Capture the cell that displays the provided text and extract its [X, Y] central coordinate. 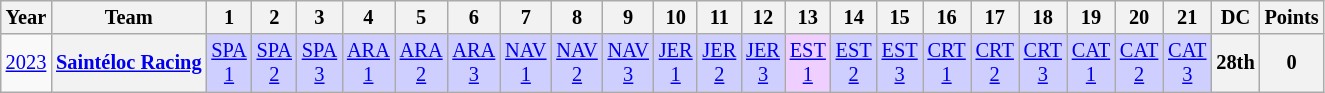
JER1 [676, 63]
6 [474, 17]
2 [274, 17]
JER3 [763, 63]
7 [526, 17]
CRT1 [947, 63]
NAV3 [628, 63]
10 [676, 17]
8 [576, 17]
19 [1091, 17]
CRT2 [995, 63]
CAT3 [1187, 63]
3 [320, 17]
Points [1292, 17]
1 [228, 17]
18 [1043, 17]
NAV2 [576, 63]
EST2 [854, 63]
SPA1 [228, 63]
9 [628, 17]
NAV1 [526, 63]
0 [1292, 63]
11 [719, 17]
20 [1139, 17]
17 [995, 17]
5 [422, 17]
SPA2 [274, 63]
2023 [26, 63]
14 [854, 17]
13 [808, 17]
DC [1235, 17]
Year [26, 17]
SPA3 [320, 63]
16 [947, 17]
12 [763, 17]
JER2 [719, 63]
EST1 [808, 63]
CAT1 [1091, 63]
21 [1187, 17]
CRT3 [1043, 63]
Team [128, 17]
EST3 [900, 63]
28th [1235, 63]
CAT2 [1139, 63]
15 [900, 17]
Saintéloc Racing [128, 63]
ARA3 [474, 63]
4 [368, 17]
ARA2 [422, 63]
ARA1 [368, 63]
